Scan for the cell matching the given text and deliver its (X, Y) coordinate at center. 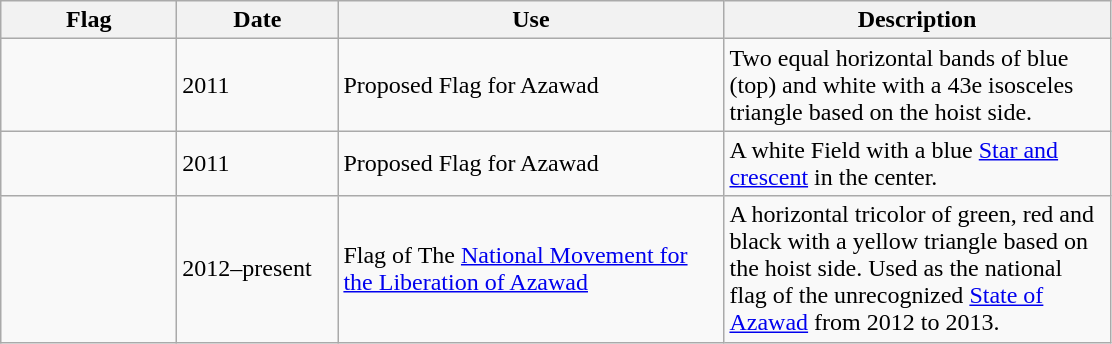
A white Field with a blue Star and crescent in the center. (917, 164)
Flag of The National Movement for the Liberation of Azawad (531, 269)
Description (917, 20)
Date (258, 20)
Flag (89, 20)
2012–present (258, 269)
Two equal horizontal bands of blue (top) and white with a 43e isosceles triangle based on the hoist side. (917, 85)
Use (531, 20)
